Search for the cell housing the specified text and yield its [x, y] center coordinate. 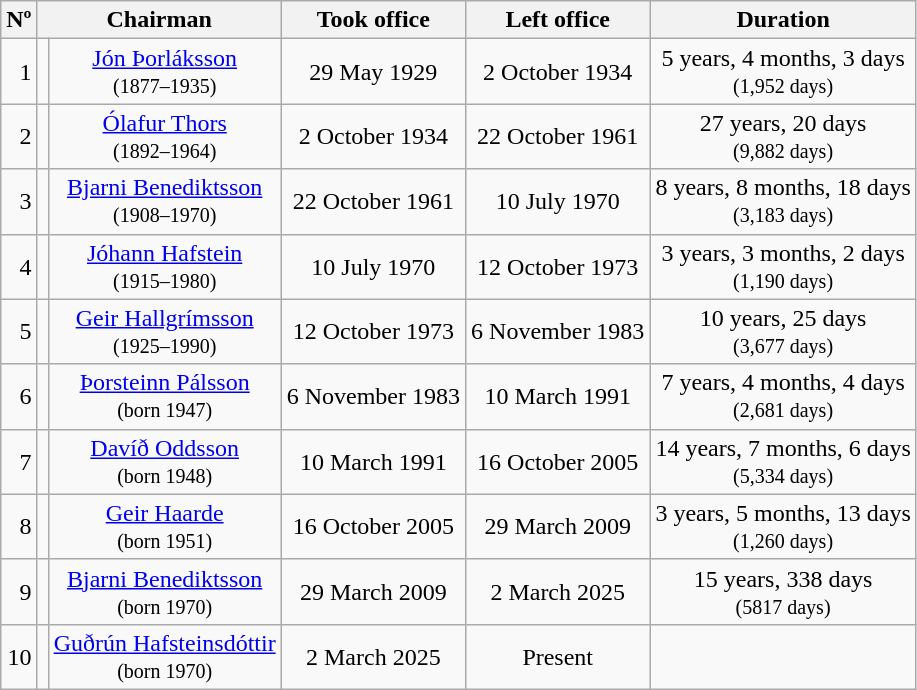
Bjarni Benediktsson(born 1970) [164, 592]
6 [19, 396]
Bjarni Benediktsson(1908–1970) [164, 202]
3 years, 5 months, 13 days(1,260 days) [783, 526]
Geir Haarde(born 1951) [164, 526]
9 [19, 592]
Nº [19, 20]
Chairman [159, 20]
1 [19, 72]
8 years, 8 months, 18 days(3,183 days) [783, 202]
5 [19, 332]
Ólafur Thors(1892–1964) [164, 136]
Geir Hallgrímsson(1925–1990) [164, 332]
Þorsteinn Pálsson(born 1947) [164, 396]
29 May 1929 [373, 72]
Davíð Oddsson(born 1948) [164, 462]
15 years, 338 days(5817 days) [783, 592]
2 [19, 136]
10 years, 25 days(3,677 days) [783, 332]
Guðrún Hafsteinsdóttir(born 1970) [164, 656]
7 [19, 462]
Took office [373, 20]
Jóhann Hafstein(1915–1980) [164, 266]
5 years, 4 months, 3 days(1,952 days) [783, 72]
4 [19, 266]
8 [19, 526]
Duration [783, 20]
3 years, 3 months, 2 days(1,190 days) [783, 266]
Jón Þorláksson(1877–1935) [164, 72]
14 years, 7 months, 6 days(5,334 days) [783, 462]
Left office [558, 20]
10 [19, 656]
Present [558, 656]
7 years, 4 months, 4 days(2,681 days) [783, 396]
3 [19, 202]
27 years, 20 days(9,882 days) [783, 136]
